Locate the cell with the specified text and output its (x, y) center coordinate. 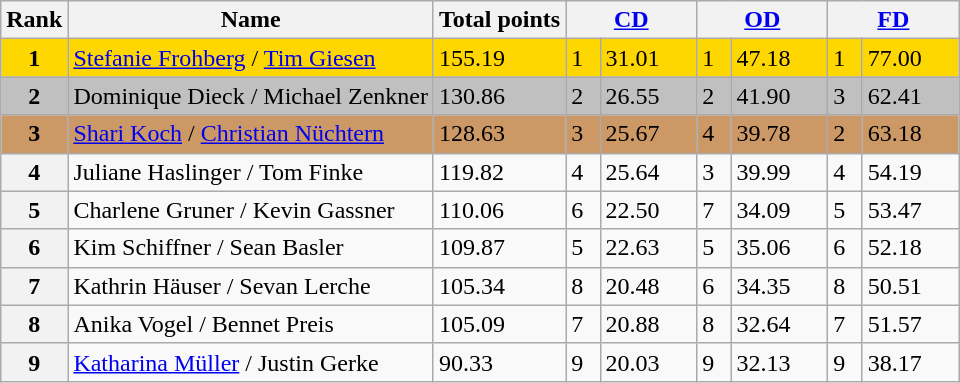
50.51 (910, 286)
130.86 (499, 96)
OD (762, 20)
110.06 (499, 210)
FD (894, 20)
26.55 (648, 96)
Name (251, 20)
35.06 (780, 248)
Stefanie Frohberg / Tim Giesen (251, 58)
119.82 (499, 172)
38.17 (910, 362)
51.57 (910, 324)
90.33 (499, 362)
105.34 (499, 286)
41.90 (780, 96)
34.35 (780, 286)
Kathrin Häuser / Sevan Lerche (251, 286)
105.09 (499, 324)
128.63 (499, 134)
CD (632, 20)
22.50 (648, 210)
25.64 (648, 172)
20.48 (648, 286)
22.63 (648, 248)
63.18 (910, 134)
Total points (499, 20)
109.87 (499, 248)
32.64 (780, 324)
Shari Koch / Christian Nüchtern (251, 134)
32.13 (780, 362)
25.67 (648, 134)
Dominique Dieck / Michael Zenkner (251, 96)
34.09 (780, 210)
Juliane Haslinger / Tom Finke (251, 172)
54.19 (910, 172)
53.47 (910, 210)
Kim Schiffner / Sean Basler (251, 248)
Rank (34, 20)
31.01 (648, 58)
39.78 (780, 134)
155.19 (499, 58)
52.18 (910, 248)
Anika Vogel / Bennet Preis (251, 324)
Charlene Gruner / Kevin Gassner (251, 210)
39.99 (780, 172)
20.03 (648, 362)
77.00 (910, 58)
Katharina Müller / Justin Gerke (251, 362)
47.18 (780, 58)
62.41 (910, 96)
20.88 (648, 324)
